Extract the (x, y) coordinate from the center of the cell holding the provided text.  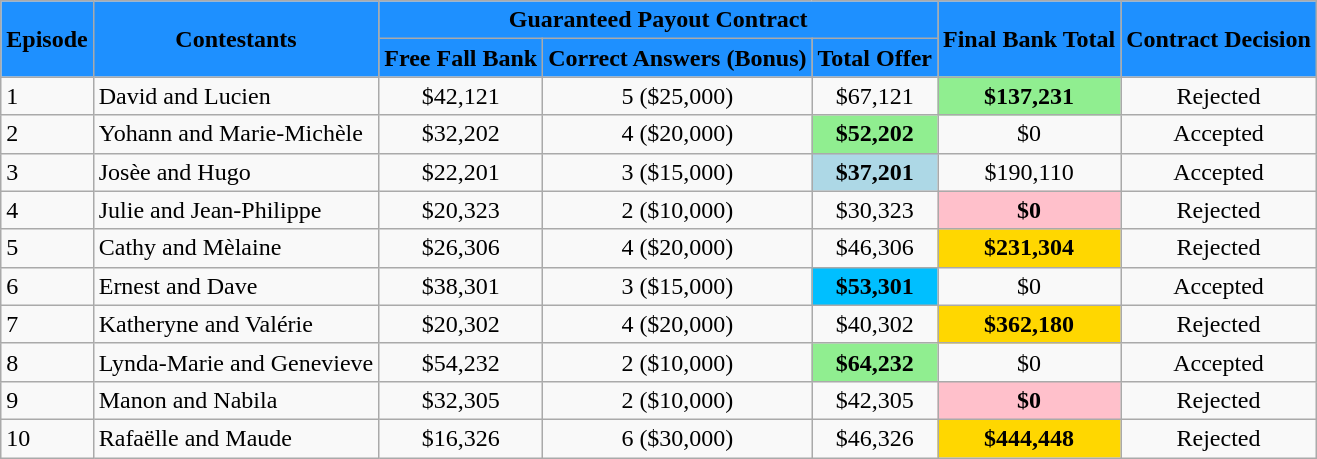
Episode (47, 39)
3 (47, 172)
Manon and Nabila (236, 400)
Contract Decision (1219, 39)
Yohann and Marie-Michèle (236, 134)
$67,121 (874, 96)
$42,305 (874, 400)
$190,110 (1030, 172)
Lynda-Marie and Genevieve (236, 362)
$46,306 (874, 248)
$54,232 (461, 362)
$52,202 (874, 134)
$40,302 (874, 324)
$20,302 (461, 324)
1 (47, 96)
$46,326 (874, 438)
4 (47, 210)
$53,301 (874, 286)
$26,306 (461, 248)
$20,323 (461, 210)
$444,448 (1030, 438)
Katheryne and Valérie (236, 324)
$30,323 (874, 210)
$38,301 (461, 286)
$137,231 (1030, 96)
$64,232 (874, 362)
David and Lucien (236, 96)
Cathy and Mèlaine (236, 248)
Contestants (236, 39)
5 ($25,000) (678, 96)
Free Fall Bank (461, 58)
9 (47, 400)
Total Offer (874, 58)
10 (47, 438)
6 ($30,000) (678, 438)
$16,326 (461, 438)
Final Bank Total (1030, 39)
$37,201 (874, 172)
8 (47, 362)
$22,201 (461, 172)
Julie and Jean-Philippe (236, 210)
$32,202 (461, 134)
$362,180 (1030, 324)
$231,304 (1030, 248)
2 (47, 134)
6 (47, 286)
Correct Answers (Bonus) (678, 58)
5 (47, 248)
Guaranteed Payout Contract (658, 20)
$32,305 (461, 400)
Rafaëlle and Maude (236, 438)
$42,121 (461, 96)
Josèe and Hugo (236, 172)
Ernest and Dave (236, 286)
7 (47, 324)
